Identify which cell holds the provided text, then report its [X, Y] central coordinate. 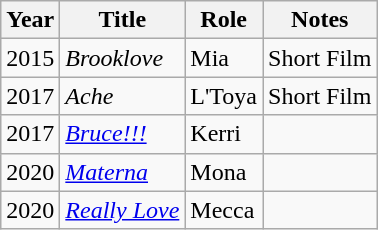
Kerri [224, 134]
Really Love [122, 210]
Mecca [224, 210]
Title [122, 20]
Ache [122, 96]
Mia [224, 58]
Materna [122, 172]
Notes [320, 20]
Bruce!!! [122, 134]
L'Toya [224, 96]
Year [30, 20]
2015 [30, 58]
Mona [224, 172]
Role [224, 20]
Brooklove [122, 58]
